Find where the given text appears and provide that cell's center as [X, Y] coordinate. 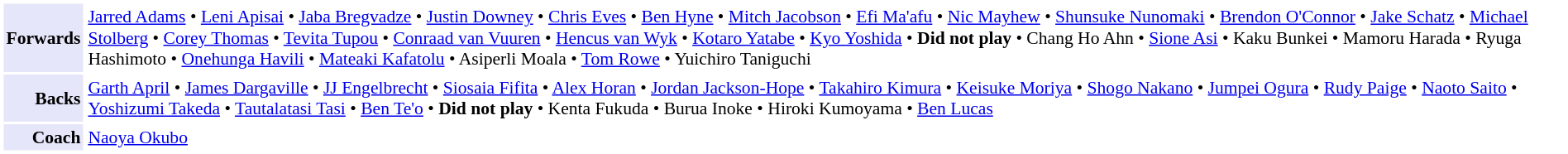
Coach [43, 137]
Naoya Okubo [825, 137]
Backs [43, 98]
Forwards [43, 37]
